Identify which cell holds the provided text, then report its (X, Y) central coordinate. 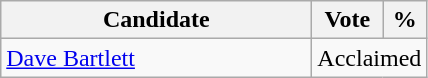
Acclaimed (370, 58)
Vote (348, 20)
% (405, 20)
Candidate (156, 20)
Dave Bartlett (156, 58)
